Scan for the cell matching the given text and deliver its (x, y) coordinate at center. 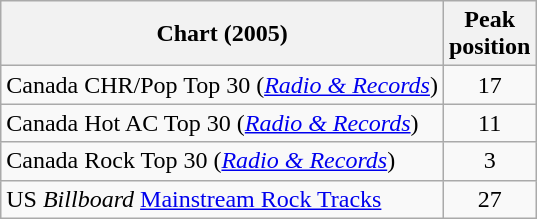
Chart (2005) (222, 34)
Canada Hot AC Top 30 (Radio & Records) (222, 123)
17 (489, 85)
Peakposition (489, 34)
Canada Rock Top 30 (Radio & Records) (222, 161)
3 (489, 161)
11 (489, 123)
US Billboard Mainstream Rock Tracks (222, 199)
Canada CHR/Pop Top 30 (Radio & Records) (222, 85)
27 (489, 199)
